Search for the cell housing the specified text and yield its [x, y] center coordinate. 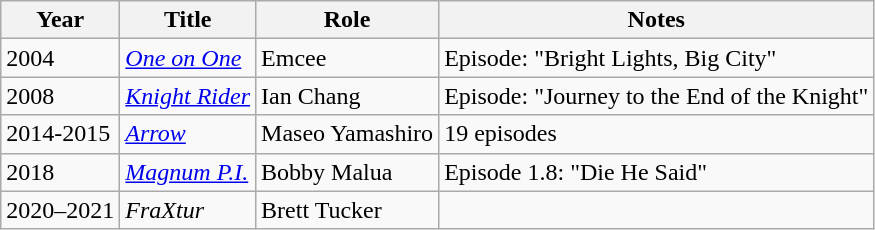
2014-2015 [60, 134]
Emcee [348, 58]
Magnum P.I. [188, 172]
Notes [656, 20]
Bobby Malua [348, 172]
2008 [60, 96]
19 episodes [656, 134]
Brett Tucker [348, 210]
Title [188, 20]
Episode 1.8: "Die He Said" [656, 172]
Episode: "Journey to the End of the Knight" [656, 96]
Knight Rider [188, 96]
Ian Chang [348, 96]
Role [348, 20]
Arrow [188, 134]
2018 [60, 172]
One on One [188, 58]
Maseo Yamashiro [348, 134]
Year [60, 20]
FraXtur [188, 210]
2004 [60, 58]
Episode: "Bright Lights, Big City" [656, 58]
2020–2021 [60, 210]
